Search for the cell housing the specified text and yield its (X, Y) center coordinate. 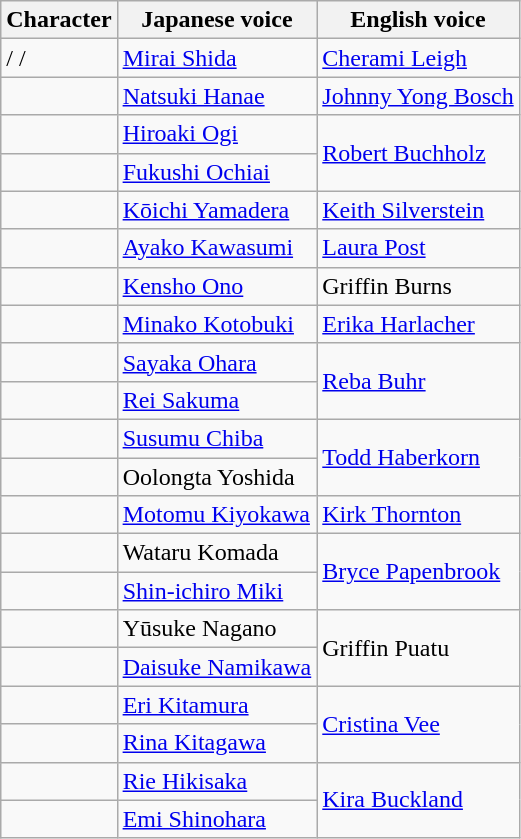
Natsuki Hanae (217, 96)
Hiroaki Ogi (217, 134)
Johnny Yong Bosch (418, 96)
Robert Buchholz (418, 153)
Shin-ichiro Miki (217, 591)
Rina Kitagawa (217, 743)
/ / (59, 58)
Griffin Puatu (418, 648)
Sayaka Ohara (217, 362)
Bryce Papenbrook (418, 572)
English voice (418, 20)
Yūsuke Nagano (217, 629)
Japanese voice (217, 20)
Keith Silverstein (418, 210)
Oolongta Yoshida (217, 477)
Rie Hikisaka (217, 781)
Minako Kotobuki (217, 324)
Motomu Kiyokawa (217, 515)
Cristina Vee (418, 724)
Ayako Kawasumi (217, 248)
Kōichi Yamadera (217, 210)
Fukushi Ochiai (217, 172)
Susumu Chiba (217, 438)
Eri Kitamura (217, 705)
Griffin Burns (418, 286)
Emi Shinohara (217, 819)
Rei Sakuma (217, 400)
Mirai Shida (217, 58)
Reba Buhr (418, 381)
Laura Post (418, 248)
Cherami Leigh (418, 58)
Todd Haberkorn (418, 457)
Daisuke Namikawa (217, 667)
Character (59, 20)
Wataru Komada (217, 553)
Kira Buckland (418, 800)
Kensho Ono (217, 286)
Erika Harlacher (418, 324)
Kirk Thornton (418, 515)
